Output the [x, y] coordinate of the center of the cell containing the given text.  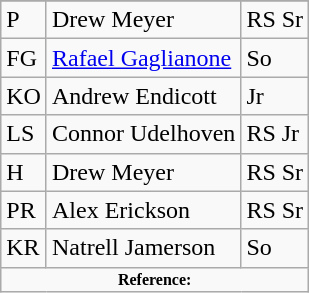
Rafael Gaglianone [143, 58]
LS [24, 134]
Jr [275, 96]
FG [24, 58]
Natrell Jamerson [143, 248]
KO [24, 96]
P [24, 20]
PR [24, 210]
H [24, 172]
Alex Erickson [143, 210]
KR [24, 248]
Reference: [155, 279]
Connor Udelhoven [143, 134]
RS Jr [275, 134]
Andrew Endicott [143, 96]
